Output the (X, Y) coordinate of the center of the cell containing the given text.  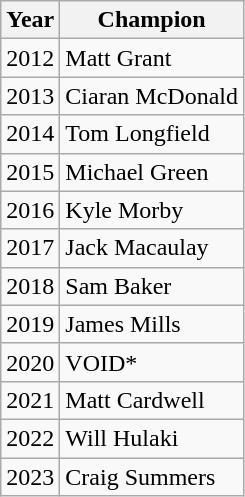
2012 (30, 58)
2023 (30, 477)
2021 (30, 400)
2015 (30, 172)
Matt Grant (152, 58)
2017 (30, 248)
Sam Baker (152, 286)
Tom Longfield (152, 134)
2013 (30, 96)
2014 (30, 134)
2020 (30, 362)
2022 (30, 438)
Ciaran McDonald (152, 96)
Michael Green (152, 172)
2016 (30, 210)
VOID* (152, 362)
Craig Summers (152, 477)
Will Hulaki (152, 438)
James Mills (152, 324)
2019 (30, 324)
2018 (30, 286)
Year (30, 20)
Jack Macaulay (152, 248)
Kyle Morby (152, 210)
Matt Cardwell (152, 400)
Champion (152, 20)
